Provide the (x, y) coordinate of the cell's center where the given text is located.  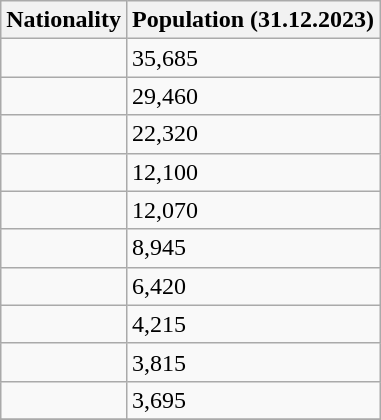
6,420 (252, 286)
3,815 (252, 362)
12,070 (252, 210)
Population (31.12.2023) (252, 20)
22,320 (252, 134)
35,685 (252, 58)
8,945 (252, 248)
Nationality (64, 20)
12,100 (252, 172)
29,460 (252, 96)
3,695 (252, 400)
4,215 (252, 324)
